Locate the cell with the specified text and output its [X, Y] center coordinate. 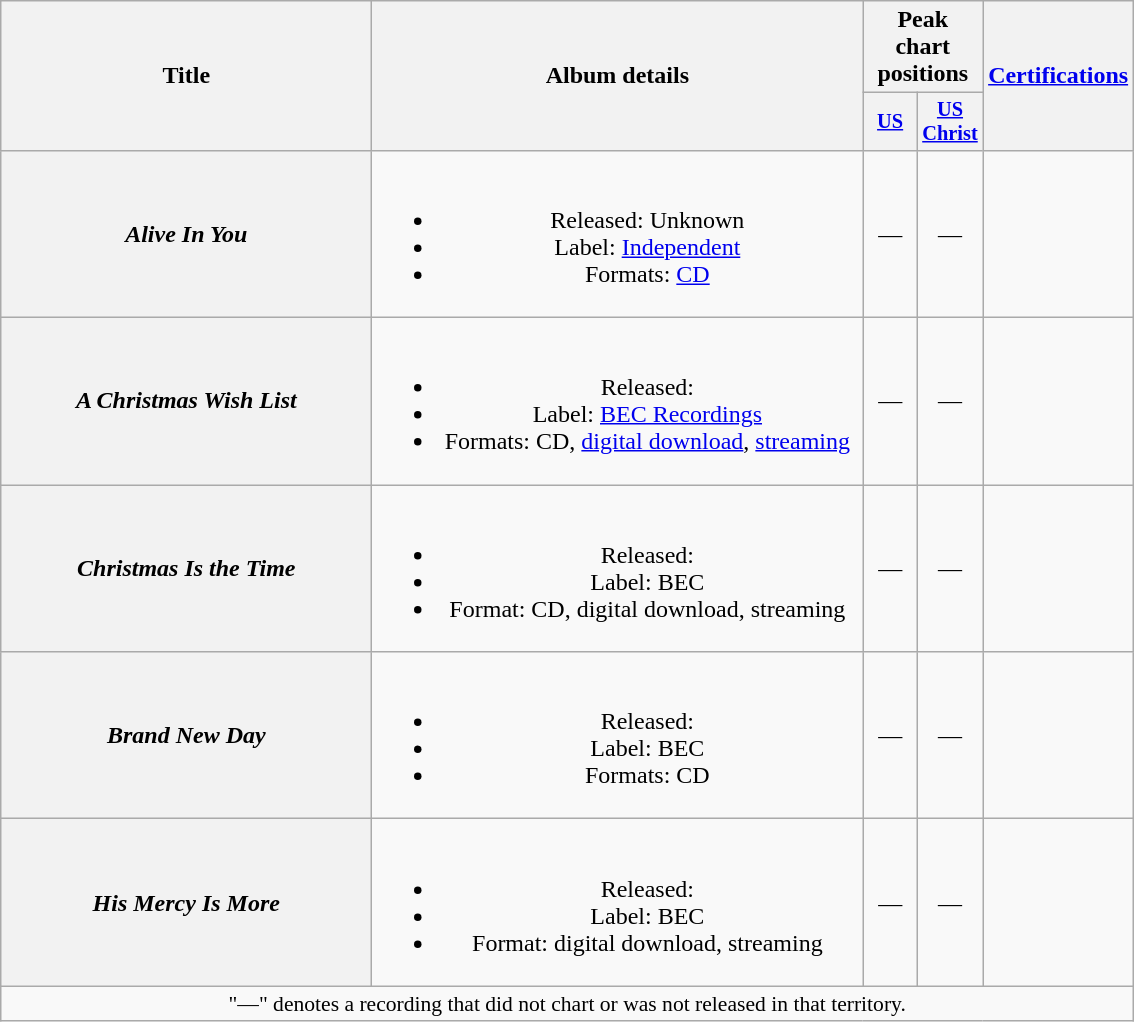
His Mercy Is More [186, 902]
Album details [618, 76]
Alive In You [186, 234]
Released: UnknownLabel: IndependentFormats: CD [618, 234]
US [890, 122]
Peak chart positions [923, 47]
Released: Label: BECFormat: digital download, streaming [618, 902]
USChrist [950, 122]
Title [186, 76]
Released: Label: BECFormats: CD [618, 736]
A Christmas Wish List [186, 402]
Certifications [1058, 76]
Brand New Day [186, 736]
"—" denotes a recording that did not chart or was not released in that territory. [568, 1004]
Released: Label: BEC RecordingsFormats: CD, digital download, streaming [618, 402]
Christmas Is the Time [186, 568]
Released: Label: BECFormat: CD, digital download, streaming [618, 568]
